Provide the (X, Y) coordinate of the cell's center where the given text is located.  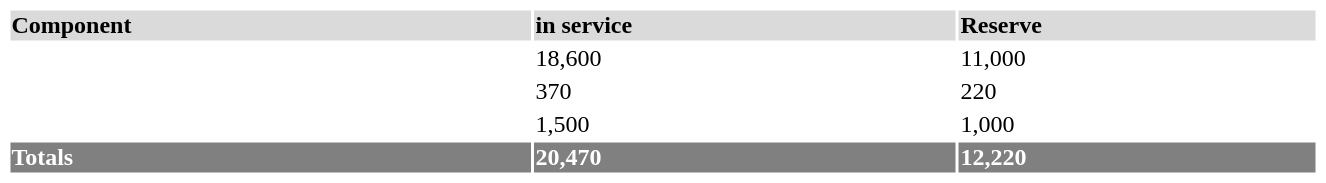
Reserve (1138, 25)
220 (1138, 91)
18,600 (745, 59)
1,500 (745, 125)
370 (745, 91)
11,000 (1138, 59)
1,000 (1138, 125)
in service (745, 25)
Totals (270, 157)
Component (270, 25)
12,220 (1138, 157)
20,470 (745, 157)
